Determine the (X, Y) coordinate at the center of the cell enclosing the given text.  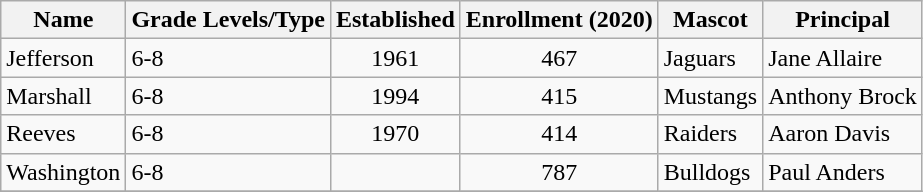
Reeves (64, 134)
Anthony Brock (843, 96)
Washington (64, 172)
Grade Levels/Type (228, 20)
Mustangs (710, 96)
Jefferson (64, 58)
Paul Anders (843, 172)
787 (559, 172)
Enrollment (2020) (559, 20)
Mascot (710, 20)
Jaguars (710, 58)
414 (559, 134)
Established (395, 20)
Name (64, 20)
467 (559, 58)
Bulldogs (710, 172)
1970 (395, 134)
1961 (395, 58)
Jane Allaire (843, 58)
Principal (843, 20)
415 (559, 96)
Marshall (64, 96)
1994 (395, 96)
Aaron Davis (843, 134)
Raiders (710, 134)
